Identify which cell holds the provided text, then report its (x, y) central coordinate. 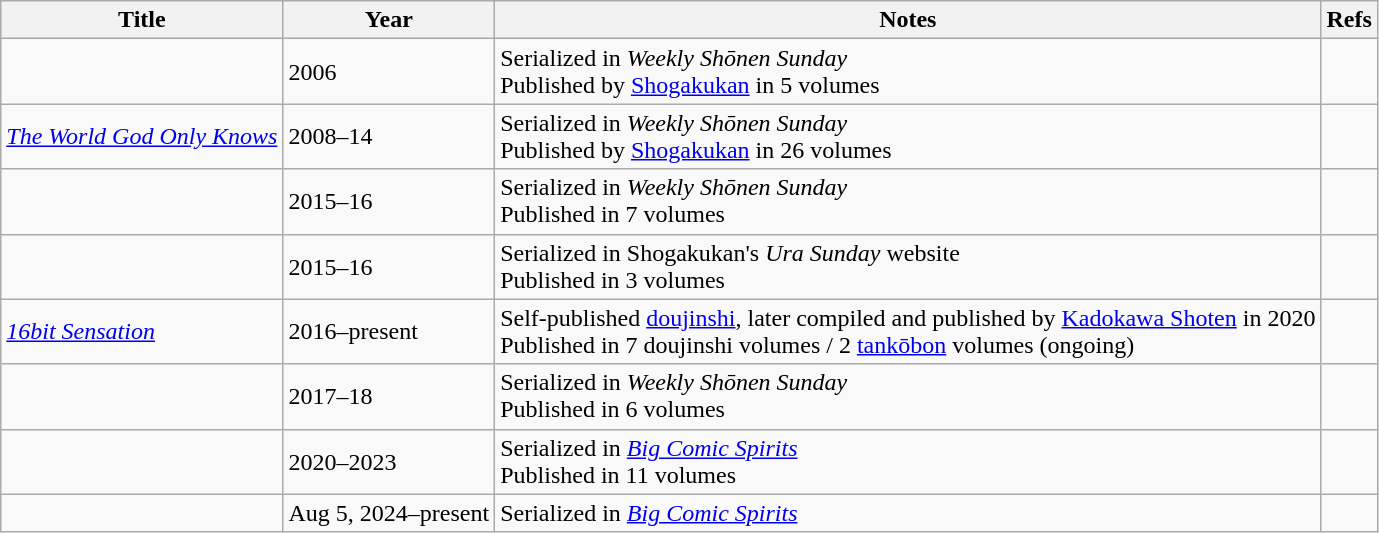
Serialized in Weekly Shōnen SundayPublished in 6 volumes (908, 396)
Year (389, 20)
2016–present (389, 332)
Aug 5, 2024–present (389, 513)
Serialized in Weekly Shōnen SundayPublished by Shogakukan in 26 volumes (908, 136)
Serialized in Big Comic Spirits (908, 513)
16bit Sensation (142, 332)
Serialized in Weekly Shōnen SundayPublished in 7 volumes (908, 202)
2017–18 (389, 396)
Title (142, 20)
Refs (1349, 20)
2008–14 (389, 136)
Notes (908, 20)
2020–2023 (389, 462)
Serialized in Weekly Shōnen SundayPublished by Shogakukan in 5 volumes (908, 72)
2006 (389, 72)
The World God Only Knows (142, 136)
Serialized in Shogakukan's Ura Sunday websitePublished in 3 volumes (908, 266)
Serialized in Big Comic SpiritsPublished in 11 volumes (908, 462)
Self-published doujinshi, later compiled and published by Kadokawa Shoten in 2020Published in 7 doujinshi volumes / 2 tankōbon volumes (ongoing) (908, 332)
